Identify which cell holds the provided text, then report its [X, Y] central coordinate. 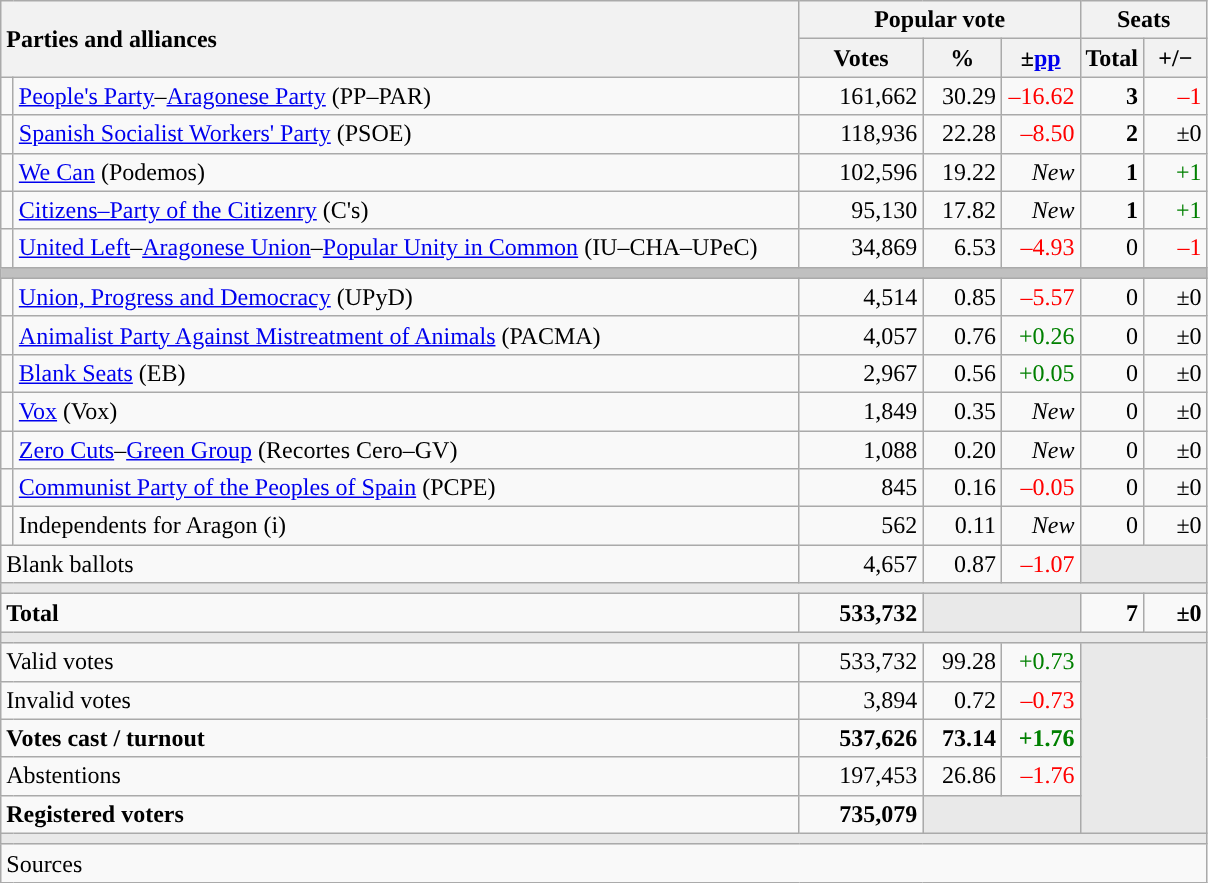
Invalid votes [400, 700]
% [962, 58]
6.53 [962, 248]
–1.07 [1040, 564]
–5.57 [1040, 297]
Abstentions [400, 776]
102,596 [861, 172]
4,657 [861, 564]
+0.73 [1040, 662]
537,626 [861, 738]
0.87 [962, 564]
Popular vote [940, 20]
–0.73 [1040, 700]
161,662 [861, 96]
–8.50 [1040, 134]
17.82 [962, 210]
22.28 [962, 134]
4,057 [861, 335]
Independents for Aragon (i) [406, 526]
Votes cast / turnout [400, 738]
95,130 [861, 210]
0.16 [962, 488]
+1.76 [1040, 738]
0.85 [962, 297]
0.35 [962, 411]
34,869 [861, 248]
3 [1112, 96]
We Can (Podemos) [406, 172]
562 [861, 526]
19.22 [962, 172]
2,967 [861, 373]
±pp [1040, 58]
+/− [1176, 58]
Blank ballots [400, 564]
0.20 [962, 449]
3,894 [861, 700]
Spanish Socialist Workers' Party (PSOE) [406, 134]
Animalist Party Against Mistreatment of Animals (PACMA) [406, 335]
0.76 [962, 335]
30.29 [962, 96]
+0.26 [1040, 335]
Votes [861, 58]
Communist Party of the Peoples of Spain (PCPE) [406, 488]
26.86 [962, 776]
Vox (Vox) [406, 411]
Zero Cuts–Green Group (Recortes Cero–GV) [406, 449]
1,088 [861, 449]
Blank Seats (EB) [406, 373]
735,079 [861, 814]
845 [861, 488]
4,514 [861, 297]
7 [1112, 613]
73.14 [962, 738]
Registered voters [400, 814]
Citizens–Party of the Citizenry (C's) [406, 210]
2 [1112, 134]
197,453 [861, 776]
United Left–Aragonese Union–Popular Unity in Common (IU–CHA–UPeC) [406, 248]
0.56 [962, 373]
Sources [604, 863]
–4.93 [1040, 248]
–16.62 [1040, 96]
0.72 [962, 700]
99.28 [962, 662]
Seats [1144, 20]
+0.05 [1040, 373]
Valid votes [400, 662]
1,849 [861, 411]
Union, Progress and Democracy (UPyD) [406, 297]
–0.05 [1040, 488]
Parties and alliances [400, 39]
118,936 [861, 134]
–1.76 [1040, 776]
0.11 [962, 526]
People's Party–Aragonese Party (PP–PAR) [406, 96]
